For the text-containing cell, return its midpoint in (X, Y) coordinate format. 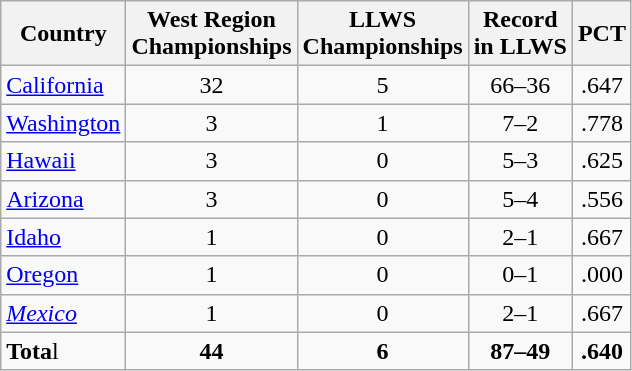
Washington (64, 123)
5–4 (520, 199)
.000 (602, 275)
Oregon (64, 275)
Idaho (64, 237)
California (64, 85)
6 (382, 351)
Recordin LLWS (520, 34)
Mexico (64, 313)
.647 (602, 85)
PCT (602, 34)
Arizona (64, 199)
44 (212, 351)
West RegionChampionships (212, 34)
5–3 (520, 161)
.640 (602, 351)
5 (382, 85)
32 (212, 85)
87–49 (520, 351)
7–2 (520, 123)
Country (64, 34)
.625 (602, 161)
LLWSChampionships (382, 34)
0–1 (520, 275)
66–36 (520, 85)
Total (64, 351)
.778 (602, 123)
.556 (602, 199)
Hawaii (64, 161)
